Detect which cell encompasses the target text, then output its [X, Y] center coordinate. 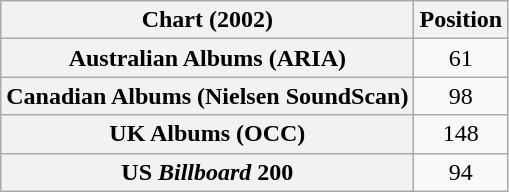
94 [461, 172]
148 [461, 134]
US Billboard 200 [208, 172]
Chart (2002) [208, 20]
Canadian Albums (Nielsen SoundScan) [208, 96]
UK Albums (OCC) [208, 134]
Australian Albums (ARIA) [208, 58]
98 [461, 96]
Position [461, 20]
61 [461, 58]
